Provide the (X, Y) coordinate of the cell's center where the given text is located.  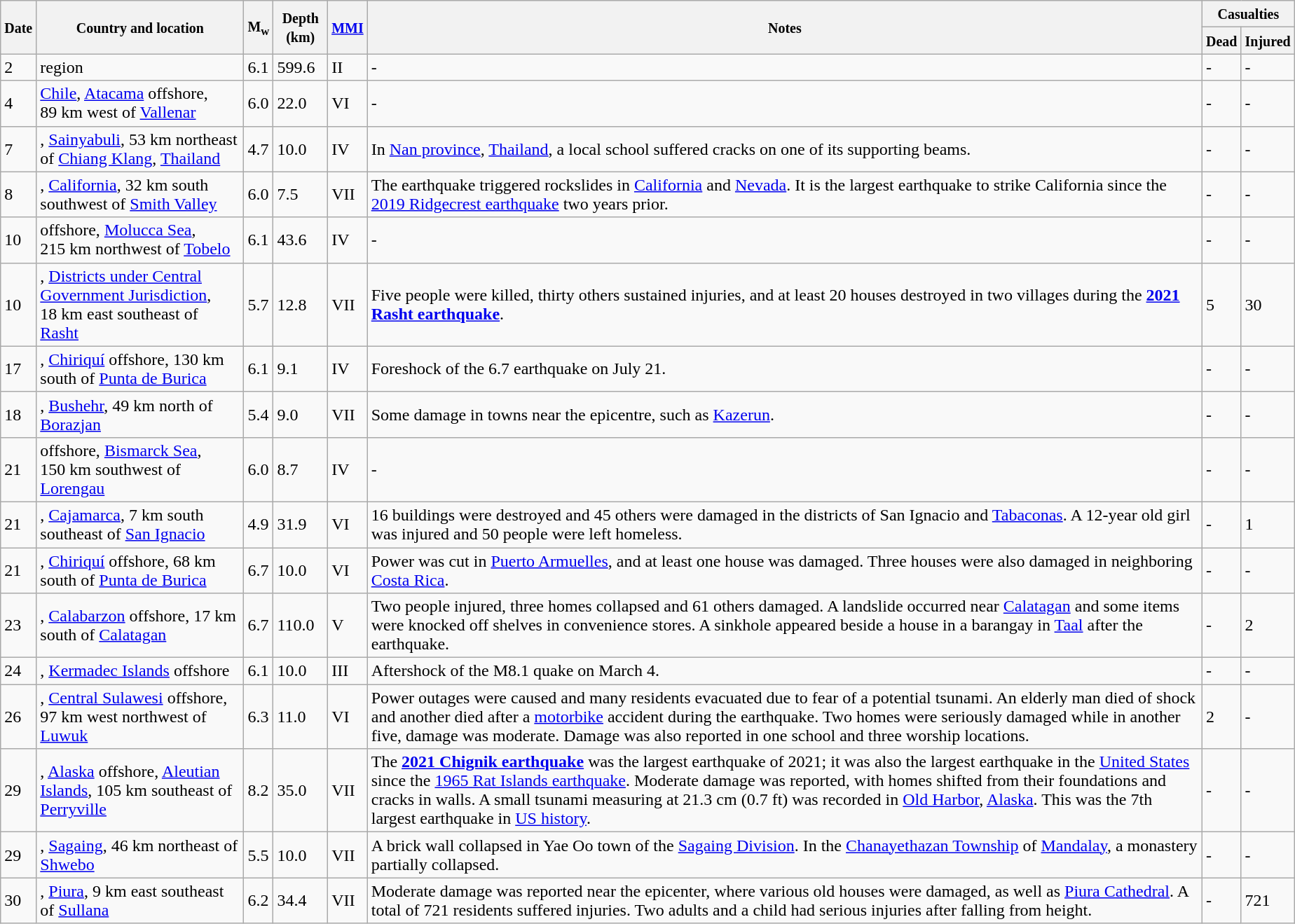
Five people were killed, thirty others sustained injuries, and at least 20 houses destroyed in two villages during the 2021 Rasht earthquake. (785, 304)
4.7 (259, 149)
8 (18, 195)
9.0 (301, 415)
35.0 (301, 790)
31.9 (301, 524)
, Central Sulawesi offshore, 97 km west northwest of Luwuk (140, 717)
26 (18, 717)
22.0 (301, 104)
offshore, Molucca Sea, 215 km northwest of Tobelo (140, 240)
110.0 (301, 626)
Casualties (1248, 14)
offshore, Bismarck Sea, 150 km southwest of Lorengau (140, 469)
4 (18, 104)
599.6 (301, 67)
, Districts under Central Government Jurisdiction, 18 km east southeast of Rasht (140, 304)
5.5 (259, 855)
Notes (785, 27)
43.6 (301, 240)
23 (18, 626)
Foreshock of the 6.7 earthquake on July 21. (785, 368)
7.5 (301, 195)
Chile, Atacama offshore, 89 km west of Vallenar (140, 104)
, California, 32 km south southwest of Smith Valley (140, 195)
Date (18, 27)
721 (1268, 901)
Power was cut in Puerto Armuelles, and at least one house was damaged. Three houses were also damaged in neighboring Costa Rica. (785, 570)
, Kermadec Islands offshore (140, 671)
II (348, 67)
, Sagaing, 46 km northeast of Shwebo (140, 855)
5.7 (259, 304)
MMI (348, 27)
Some damage in towns near the epicentre, such as Kazerun. (785, 415)
12.8 (301, 304)
5.4 (259, 415)
5 (1221, 304)
18 (18, 415)
, Chiriquí offshore, 68 km south of Punta de Burica (140, 570)
6.3 (259, 717)
, Piura, 9 km east southeast of Sullana (140, 901)
, Bushehr, 49 km north of Borazjan (140, 415)
, Calabarzon offshore, 17 km south of Calatagan (140, 626)
8.7 (301, 469)
Mw (259, 27)
V (348, 626)
Injured (1268, 41)
1 (1268, 524)
, Cajamarca, 7 km south southeast of San Ignacio (140, 524)
Dead (1221, 41)
6.2 (259, 901)
, Sainyabuli, 53 km northeast of Chiang Klang, Thailand (140, 149)
region (140, 67)
Country and location (140, 27)
24 (18, 671)
III (348, 671)
Aftershock of the M8.1 quake on March 4. (785, 671)
Depth (km) (301, 27)
17 (18, 368)
In Nan province, Thailand, a local school suffered cracks on one of its supporting beams. (785, 149)
A brick wall collapsed in Yae Oo town of the Sagaing Division. In the Chanayethazan Township of Mandalay, a monastery partially collapsed. (785, 855)
4.9 (259, 524)
, Alaska offshore, Aleutian Islands, 105 km southeast of Perryville (140, 790)
8.2 (259, 790)
9.1 (301, 368)
11.0 (301, 717)
34.4 (301, 901)
, Chiriquí offshore, 130 km south of Punta de Burica (140, 368)
7 (18, 149)
